Return the [X, Y] coordinate for the center point of the cell that contains the specified text.  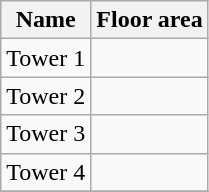
Tower 2 [46, 96]
Tower 3 [46, 134]
Floor area [150, 20]
Tower 1 [46, 58]
Name [46, 20]
Tower 4 [46, 172]
